Detect which cell encompasses the target text, then output its [X, Y] center coordinate. 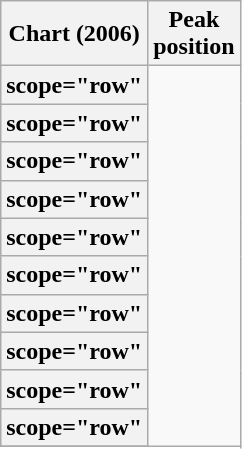
Chart (2006) [74, 34]
Peakposition [194, 34]
